Find where the given text appears and provide that cell's center as [x, y] coordinate. 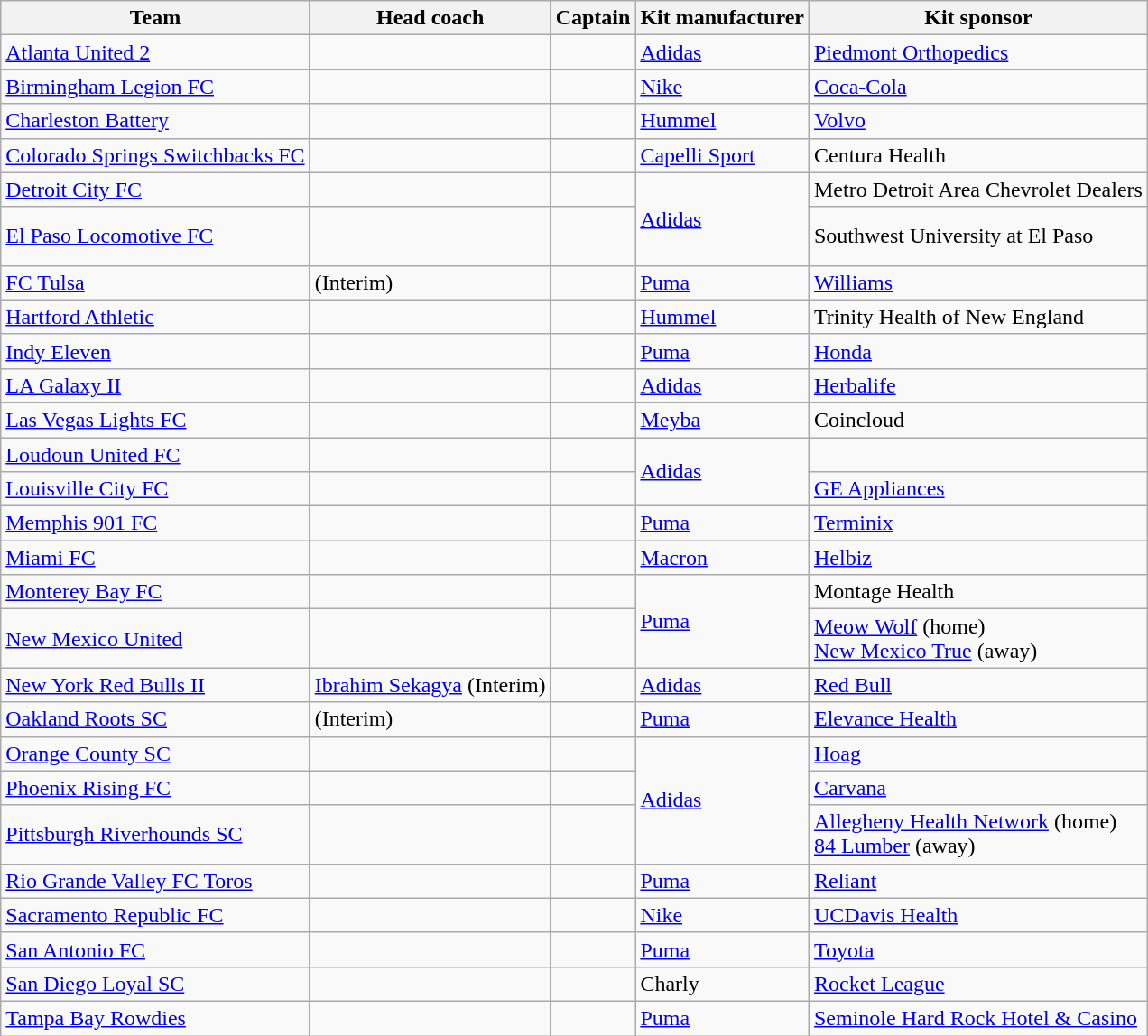
Charly [722, 984]
Herbalife [978, 385]
Terminix [978, 523]
Rocket League [978, 984]
Head coach [430, 18]
Team [155, 18]
New York Red Bulls II [155, 685]
Elevance Health [978, 719]
Macron [722, 558]
Hartford Athletic [155, 317]
Toyota [978, 949]
Sacramento Republic FC [155, 915]
Williams [978, 282]
Colorado Springs Switchbacks FC [155, 155]
Miami FC [155, 558]
Loudoun United FC [155, 454]
Captain [593, 18]
Allegheny Health Network (home)84 Lumber (away) [978, 834]
Kit manufacturer [722, 18]
Birmingham Legion FC [155, 87]
Coincloud [978, 420]
Monterey Bay FC [155, 592]
Montage Health [978, 592]
San Antonio FC [155, 949]
Metro Detroit Area Chevrolet Dealers [978, 190]
Atlanta United 2 [155, 52]
UCDavis Health [978, 915]
Piedmont Orthopedics [978, 52]
Detroit City FC [155, 190]
Phoenix Rising FC [155, 788]
San Diego Loyal SC [155, 984]
Coca-Cola [978, 87]
Oakland Roots SC [155, 719]
Meow Wolf (home)New Mexico True (away) [978, 639]
Honda [978, 351]
New Mexico United [155, 639]
Trinity Health of New England [978, 317]
Tampa Bay Rowdies [155, 1018]
Memphis 901 FC [155, 523]
Carvana [978, 788]
Ibrahim Sekagya (Interim) [430, 685]
GE Appliances [978, 489]
Volvo [978, 121]
Indy Eleven [155, 351]
Reliant [978, 881]
El Paso Locomotive FC [155, 236]
Seminole Hard Rock Hotel & Casino [978, 1018]
Centura Health [978, 155]
Louisville City FC [155, 489]
Orange County SC [155, 754]
FC Tulsa [155, 282]
Helbiz [978, 558]
Pittsburgh Riverhounds SC [155, 834]
Red Bull [978, 685]
Kit sponsor [978, 18]
Rio Grande Valley FC Toros [155, 881]
Las Vegas Lights FC [155, 420]
Capelli Sport [722, 155]
Charleston Battery [155, 121]
LA Galaxy II [155, 385]
Meyba [722, 420]
Southwest University at El Paso [978, 236]
Hoag [978, 754]
